Find where the given text appears and provide that cell's center as (X, Y) coordinate. 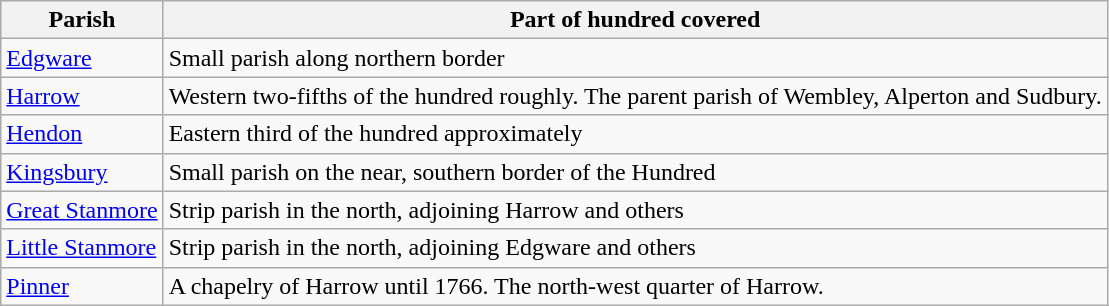
Little Stanmore (82, 248)
Kingsbury (82, 172)
Small parish along northern border (635, 58)
Small parish on the near, southern border of the Hundred (635, 172)
Pinner (82, 286)
Parish (82, 20)
Strip parish in the north, adjoining Edgware and others (635, 248)
Harrow (82, 96)
Part of hundred covered (635, 20)
A chapelry of Harrow until 1766. The north-west quarter of Harrow. (635, 286)
Great Stanmore (82, 210)
Eastern third of the hundred approximately (635, 134)
Hendon (82, 134)
Western two-fifths of the hundred roughly. The parent parish of Wembley, Alperton and Sudbury. (635, 96)
Strip parish in the north, adjoining Harrow and others (635, 210)
Edgware (82, 58)
